Scan for the cell matching the given text and deliver its [x, y] coordinate at center. 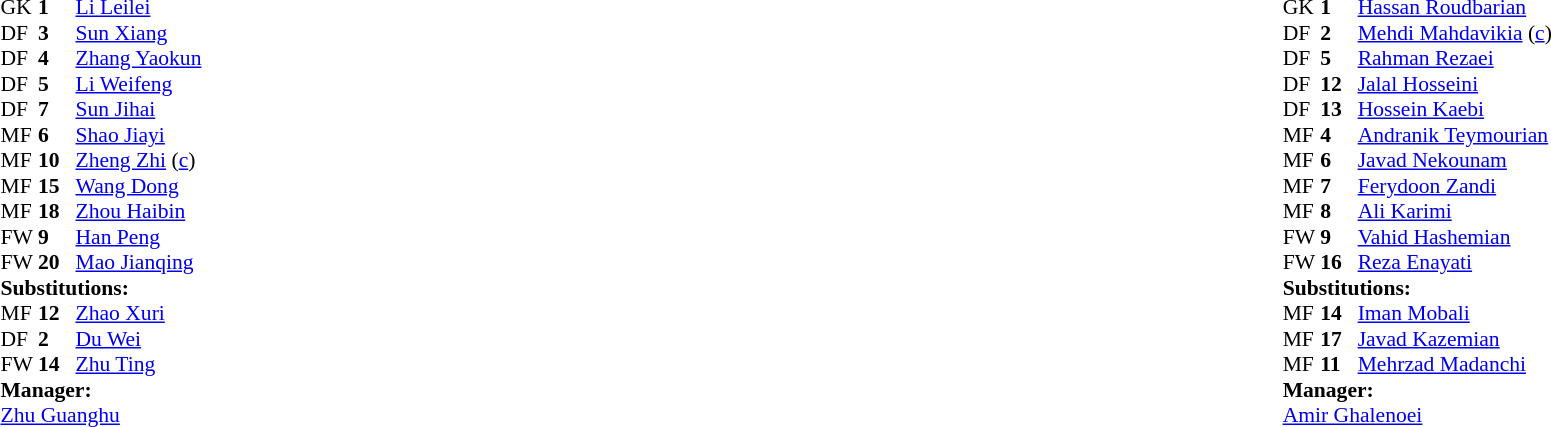
Manager: [100, 390]
20 [57, 263]
18 [57, 211]
Substitutions: [100, 288]
Shao Jiayi [139, 135]
17 [1339, 339]
8 [1339, 211]
Sun Jihai [139, 109]
Zhao Xuri [139, 313]
Li Weifeng [139, 84]
Zhang Yaokun [139, 59]
Du Wei [139, 339]
13 [1339, 109]
Zhu Ting [139, 365]
Zhou Haibin [139, 211]
10 [57, 161]
Sun Xiang [139, 33]
Wang Dong [139, 186]
15 [57, 186]
Mao Jianqing [139, 263]
Zheng Zhi (c) [139, 161]
Han Peng [139, 237]
16 [1339, 263]
3 [57, 33]
11 [1339, 365]
